Extract the [x, y] coordinate from the center of the cell holding the provided text.  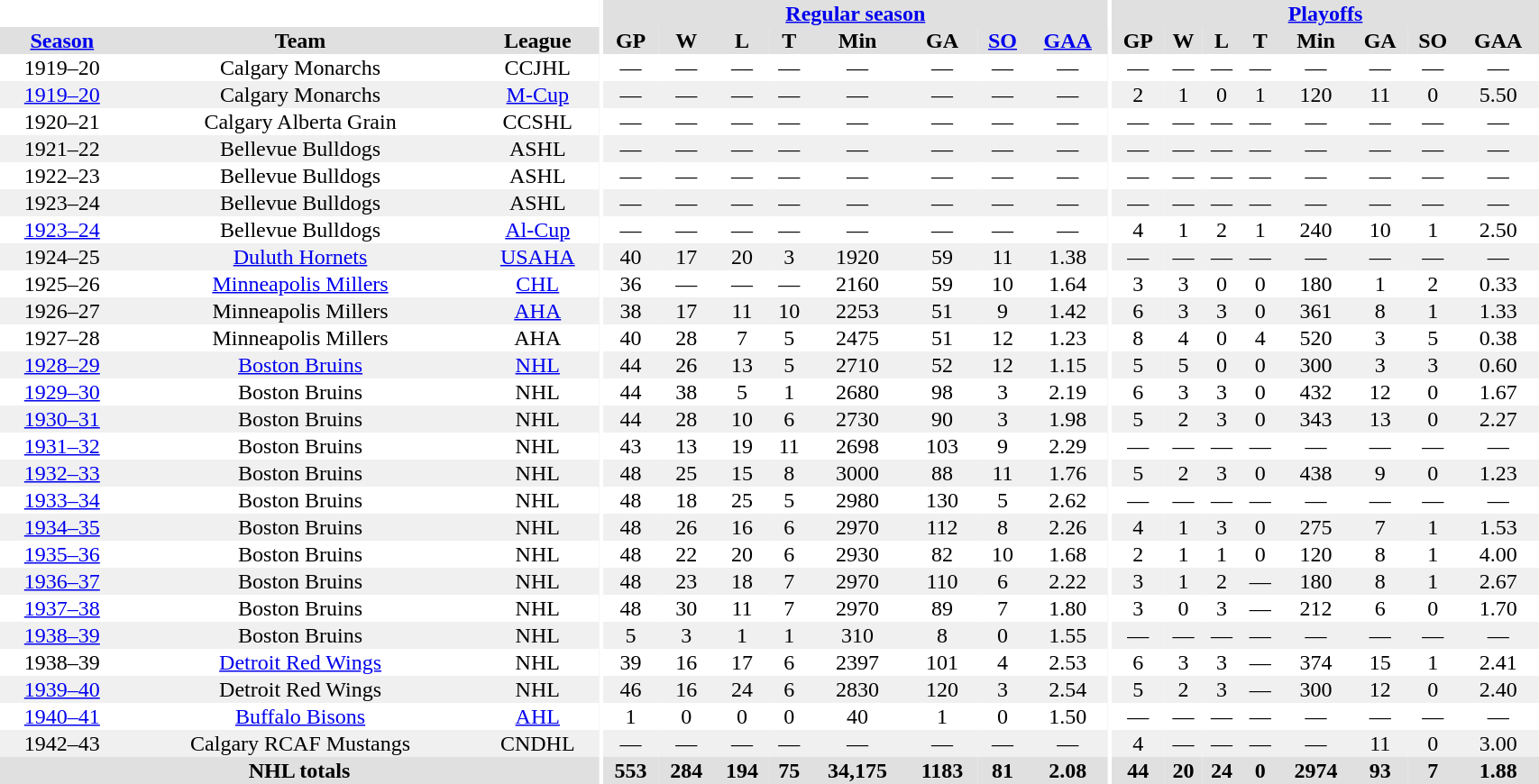
1939–40 [62, 689]
2.08 [1067, 770]
Regular season [856, 14]
1935–36 [62, 554]
36 [631, 284]
89 [943, 608]
2475 [858, 338]
0.38 [1498, 338]
361 [1316, 311]
81 [1003, 770]
1.68 [1067, 554]
23 [686, 581]
343 [1316, 419]
1922–23 [62, 176]
1921–22 [62, 149]
1926–27 [62, 311]
2.54 [1067, 689]
1928–29 [62, 365]
52 [943, 365]
1.88 [1498, 770]
1942–43 [62, 743]
34,175 [858, 770]
1937–38 [62, 608]
0.60 [1498, 365]
2830 [858, 689]
1936–37 [62, 581]
CCSHL [537, 122]
1.64 [1067, 284]
2.62 [1067, 500]
90 [943, 419]
1920 [858, 257]
2.22 [1067, 581]
101 [943, 662]
1930–31 [62, 419]
553 [631, 770]
Season [62, 41]
Duluth Hornets [301, 257]
1.15 [1067, 365]
75 [790, 770]
19 [742, 446]
1.50 [1067, 716]
1.38 [1067, 257]
2698 [858, 446]
1.98 [1067, 419]
110 [943, 581]
1.80 [1067, 608]
0.33 [1498, 284]
Playoffs [1325, 14]
1.55 [1067, 635]
NHL totals [299, 770]
2.26 [1067, 527]
112 [943, 527]
240 [1316, 230]
1.67 [1498, 392]
3.00 [1498, 743]
2930 [858, 554]
1.42 [1067, 311]
2.50 [1498, 230]
2253 [858, 311]
1940–41 [62, 716]
CCJHL [537, 68]
88 [943, 473]
98 [943, 392]
CNDHL [537, 743]
432 [1316, 392]
Team [301, 41]
2160 [858, 284]
M-Cup [537, 95]
520 [1316, 338]
130 [943, 500]
2730 [858, 419]
103 [943, 446]
438 [1316, 473]
Buffalo Bisons [301, 716]
2974 [1316, 770]
2.27 [1498, 419]
1931–32 [62, 446]
2680 [858, 392]
46 [631, 689]
374 [1316, 662]
2710 [858, 365]
Al-Cup [537, 230]
1932–33 [62, 473]
1.70 [1498, 608]
Calgary Alberta Grain [301, 122]
39 [631, 662]
1.33 [1498, 311]
43 [631, 446]
2397 [858, 662]
284 [686, 770]
275 [1316, 527]
2.40 [1498, 689]
CHL [537, 284]
AHL [537, 716]
5.50 [1498, 95]
310 [858, 635]
2.67 [1498, 581]
1933–34 [62, 500]
2.29 [1067, 446]
1934–35 [62, 527]
1927–28 [62, 338]
1183 [943, 770]
1925–26 [62, 284]
League [537, 41]
3000 [858, 473]
1.53 [1498, 527]
93 [1380, 770]
1924–25 [62, 257]
1920–21 [62, 122]
30 [686, 608]
1.76 [1067, 473]
4.00 [1498, 554]
2.19 [1067, 392]
USAHA [537, 257]
2.53 [1067, 662]
Calgary RCAF Mustangs [301, 743]
1929–30 [62, 392]
82 [943, 554]
194 [742, 770]
2.41 [1498, 662]
2980 [858, 500]
22 [686, 554]
212 [1316, 608]
